Extract the (X, Y) coordinate from the center of the cell holding the provided text.  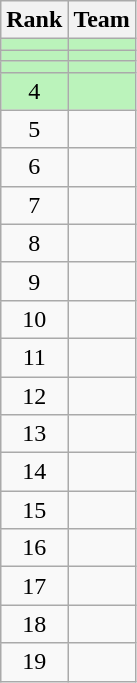
Team (102, 20)
17 (34, 586)
7 (34, 205)
11 (34, 357)
13 (34, 434)
Rank (34, 20)
6 (34, 167)
9 (34, 281)
15 (34, 510)
18 (34, 624)
12 (34, 395)
8 (34, 243)
5 (34, 129)
19 (34, 662)
16 (34, 548)
4 (34, 91)
14 (34, 472)
10 (34, 319)
